Pinpoint the cell where the given text exists, returning its [x, y] midpoint coordinate. 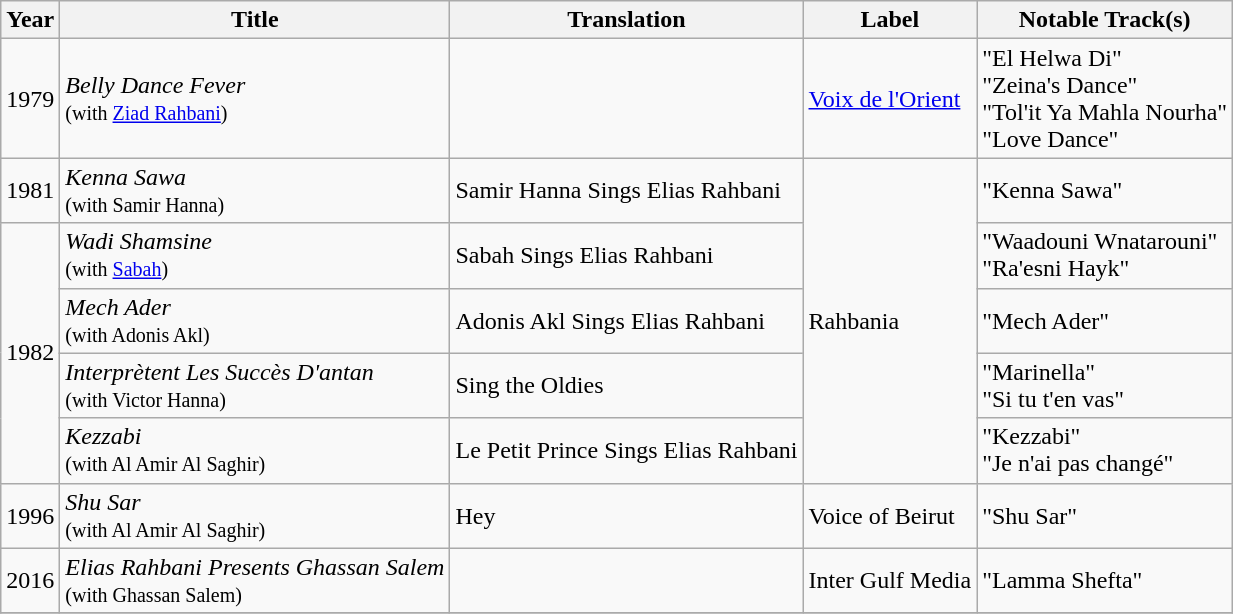
"Kezzabi""Je n'ai pas changé" [1105, 450]
Sabah Sings Elias Rahbani [626, 256]
1979 [30, 98]
Le Petit Prince Sings Elias Rahbani [626, 450]
"Kenna Sawa" [1105, 190]
Voix de l'Orient [890, 98]
Title [255, 20]
"Marinella""Si tu t'en vas" [1105, 386]
"Shu Sar" [1105, 516]
Inter Gulf Media [890, 580]
Samir Hanna Sings Elias Rahbani [626, 190]
Voice of Beirut [890, 516]
Rahbania [890, 320]
Wadi Shamsine(with Sabah) [255, 256]
Year [30, 20]
1996 [30, 516]
Label [890, 20]
Interprètent Les Succès D'antan(with Victor Hanna) [255, 386]
Kezzabi(with Al Amir Al Saghir) [255, 450]
Belly Dance Fever(with Ziad Rahbani) [255, 98]
Sing the Oldies [626, 386]
2016 [30, 580]
Notable Track(s) [1105, 20]
Adonis Akl Sings Elias Rahbani [626, 320]
Elias Rahbani Presents Ghassan Salem(with Ghassan Salem) [255, 580]
"Lamma Shefta" [1105, 580]
Kenna Sawa(with Samir Hanna) [255, 190]
1981 [30, 190]
"El Helwa Di""Zeina's Dance""Tol'it Ya Mahla Nourha""Love Dance" [1105, 98]
Hey [626, 516]
"Mech Ader" [1105, 320]
Mech Ader(with Adonis Akl) [255, 320]
"Waadouni Wnatarouni""Ra'esni Hayk" [1105, 256]
1982 [30, 353]
Translation [626, 20]
Shu Sar(with Al Amir Al Saghir) [255, 516]
